Determine the [X, Y] coordinate at the center of the cell enclosing the given text.  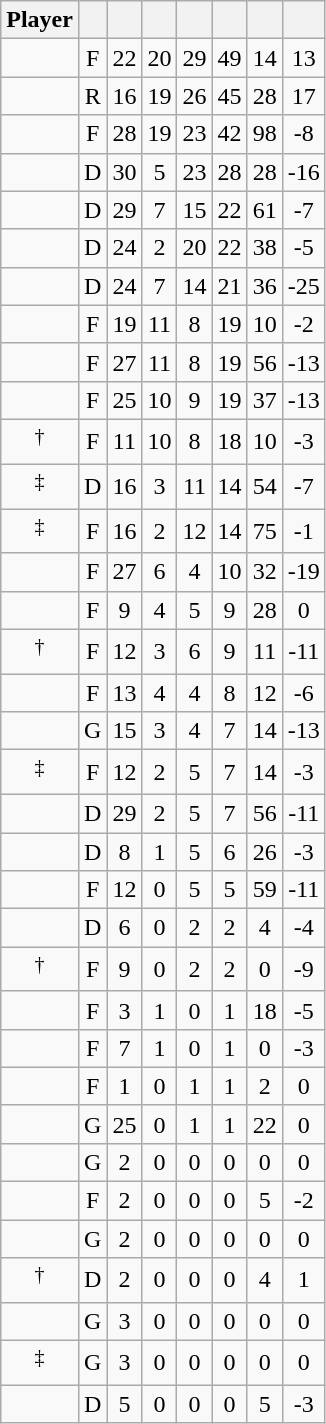
30 [124, 172]
38 [264, 248]
-9 [304, 970]
42 [230, 134]
49 [230, 58]
-8 [304, 134]
-4 [304, 928]
17 [304, 96]
59 [264, 890]
R [92, 96]
61 [264, 210]
75 [264, 532]
36 [264, 286]
-25 [304, 286]
-19 [304, 572]
-1 [304, 532]
21 [230, 286]
45 [230, 96]
54 [264, 486]
98 [264, 134]
Player [40, 20]
37 [264, 400]
-16 [304, 172]
-6 [304, 693]
32 [264, 572]
